Detect which cell encompasses the target text, then output its [X, Y] center coordinate. 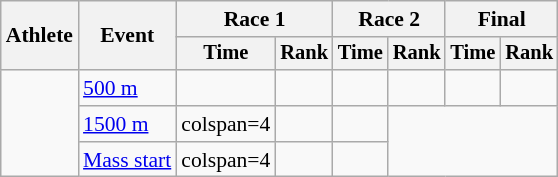
Athlete [40, 36]
Event [127, 36]
Final [501, 19]
1500 m [127, 124]
Race 1 [254, 19]
Race 2 [389, 19]
colspan=4 [226, 124]
500 m [127, 88]
